Locate the cell with the specified text and output its [X, Y] center coordinate. 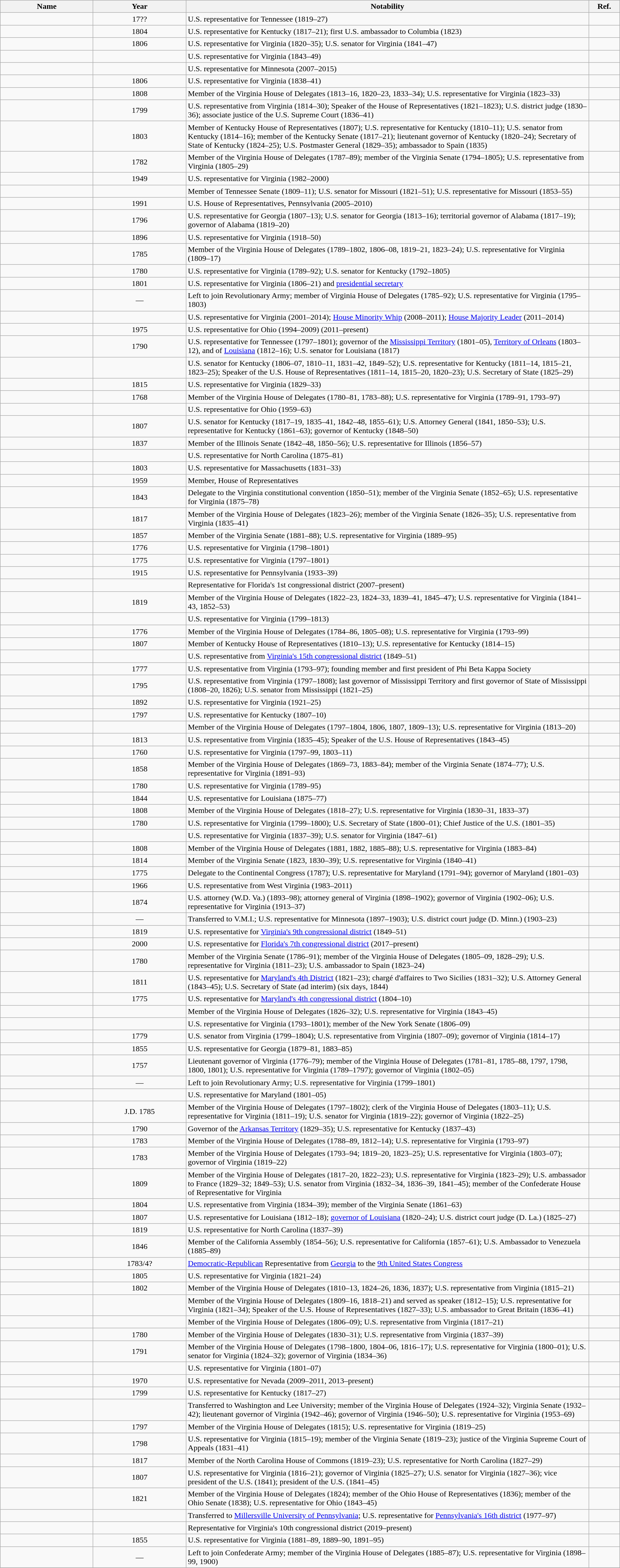
Ref. [604, 7]
Year [140, 7]
U.S. representative for Virginia (1799–1813) [387, 619]
Member of the North Carolina House of Commons (1819–23); U.S. representative for North Carolina (1827–29) [387, 1460]
U.S. representative for Tennessee (1819–27) [387, 19]
U.S. representative for North Carolina (1875–81) [387, 456]
Member of the Virginia House of Delegates (1818–27); U.S. representative for Virginia (1830–31, 1833–37) [387, 811]
Governor of the Arkansas Territory (1829–35); U.S. representative for Kentucky (1837–43) [387, 1129]
U.S. representative for Virginia (1797–1801) [387, 560]
Transferred to V.M.I.; U.S. representative for Minnesota (1897–1903); U.S. district court judge (D. Minn.) (1903–23) [387, 919]
1782 [140, 161]
Member of the Virginia House of Delegates (1823–26); member of the Virginia Senate (1826–35); U.S. representative from Virginia (1835–41) [387, 518]
1779 [140, 1036]
U.S. representative for Maryland's 4th congressional district (1804–10) [387, 999]
U.S. representative for Virginia (1838–41) [387, 81]
U.S. representative for Virginia (1918–50) [387, 237]
Member of the Virginia Senate (1881–88); U.S. representative for Virginia (1889–95) [387, 535]
U.S. representative for Virginia (1793–1801); member of the New York Senate (1806–09) [387, 1024]
1811 [140, 982]
1809 [140, 1184]
Name [47, 7]
1821 [140, 1498]
U.S. representative for Georgia (1879–81, 1883–85) [387, 1049]
1760 [140, 752]
1857 [140, 535]
1892 [140, 702]
2000 [140, 944]
1959 [140, 481]
Member of the Virginia House of Delegates (1822–23, 1824–33, 1839–41, 1845–47); U.S. representative for Virginia (1841–43, 1852–53) [387, 602]
Member of the Virginia House of Delegates (1784–86, 1805–08); U.S. representative for Virginia (1793–99) [387, 631]
U.S. representative for Florida's 7th congressional district (2017–present) [387, 944]
1768 [140, 397]
U.S. representative for Maryland (1801–05) [387, 1095]
U.S. representative from Virginia (1793–97); founding member and first president of Phi Beta Kappa Society [387, 668]
1837 [140, 443]
U.S. representative for Minnesota (2007–2015) [387, 69]
U.S. representative for Nevada (2009–2011, 2013–present) [387, 1380]
U.S. representative for Virginia (1815–19); member of the Virginia Senate (1819–23); justice of the Virginia Supreme Court of Appeals (1831–41) [387, 1443]
1791 [140, 1351]
U.S. representative for Kentucky (1817–21); first U.S. ambassador to Columbia (1823) [387, 31]
U.S. representative for Virginia (1799–1800); U.S. Secretary of State (1800–01); Chief Justice of the U.S. (1801–35) [387, 823]
Member of the Virginia House of Delegates (1793–94; 1819–20, 1823–25); U.S. representative for Virginia (1803–07); governor of Virginia (1819–22) [387, 1158]
1858 [140, 769]
Member of the Virginia House of Delegates (1788–89, 1812–14); U.S. representative for Virginia (1793–97) [387, 1141]
1843 [140, 497]
Democratic-Republican Representative from Georgia to the 9th United States Congress [387, 1263]
U.S. representative for Kentucky (1817–27) [387, 1393]
Member of the Virginia House of Delegates (1789–1802, 1806–08, 1819–21, 1823–24); U.S. representative for Virginia (1809–17) [387, 254]
1805 [140, 1276]
1815 [140, 384]
Delegate to the Virginia constitutional convention (1850–51); member of the Virginia Senate (1852–65); U.S. representative for Virginia (1875–78) [387, 497]
Member of the Virginia House of Delegates (1869–73, 1883–84); member of the Virginia Senate (1874–77); U.S. representative for Virginia (1891–93) [387, 769]
Member of the Virginia House of Delegates (1787–89); member of the Virginia Senate (1794–1805); U.S. representative from Virginia (1805–29) [387, 161]
U.S. representative for Virginia (1789–95) [387, 786]
U.S. representative for Virginia (1798–1801) [387, 548]
U.S. representative for Virginia (1829–33) [387, 384]
U.S. representative from Virginia (1834–39); member of the Virginia Senate (1861–63) [387, 1205]
Member of Tennessee Senate (1809–11); U.S. senator for Missouri (1821–51); U.S. representative for Missouri (1853–55) [387, 191]
U.S. representative for Virginia (1982–2000) [387, 178]
U.S. representative for Virginia (1789–92); U.S. senator for Kentucky (1792–1805) [387, 271]
U.S. House of Representatives, Pennsylvania (2005–2010) [387, 204]
1814 [140, 860]
U.S. representative for Pennsylvania (1933–39) [387, 573]
U.S. representative for Louisiana (1875–77) [387, 798]
1813 [140, 740]
Transferred to Millersville University of Pennsylvania; U.S. representative for Pennsylvania's 16th district (1977–97) [387, 1515]
1915 [140, 573]
U.S. representative for Virginia (1837–39); U.S. senator for Virginia (1847–61) [387, 835]
Member of the Virginia House of Delegates (1806–09); U.S. representative from Virginia (1817–21) [387, 1322]
1757 [140, 1066]
Representative for Virginia's 10th congressional district (2019–present) [387, 1528]
U.S. representative from Virginia's 15th congressional district (1849–51) [387, 656]
U.S. representative from West Virginia (1983–2011) [387, 885]
1802 [140, 1288]
1991 [140, 204]
17?? [140, 19]
U.S. representative for Ohio (1959–63) [387, 409]
U.S. representative for North Carolina (1837–39) [387, 1230]
U.S. representative for Virginia (1881–89, 1889–90, 1891–95) [387, 1540]
1795 [140, 686]
1846 [140, 1247]
1796 [140, 220]
1798 [140, 1443]
Member of the Virginia House of Delegates (1780–81, 1783–88); U.S. representative for Virginia (1789–91, 1793–97) [387, 397]
U.S. senator from Virginia (1799–1804); U.S. representative from Virginia (1807–09); governor of Virginia (1814–17) [387, 1036]
U.S. representative for Virginia (1820–35); U.S. senator for Virginia (1841–47) [387, 44]
1966 [140, 885]
Notability [387, 7]
U.S. representative for Virginia (2001–2014); House Minority Whip (2008–2011); House Majority Leader (2011–2014) [387, 317]
Member of the Virginia House of Delegates (1810–13, 1824–26, 1836, 1837); U.S. representative from Virginia (1815–21) [387, 1288]
Left to join Revolutionary Army; member of Virginia House of Delegates (1785–92); U.S. representative for Virginia (1795–1803) [387, 300]
Member of the Virginia House of Delegates (1797–1804, 1806, 1807, 1809–13); U.S. representative for Virginia (1813–20) [387, 727]
Member of the Virginia Senate (1823, 1830–39); U.S. representative for Virginia (1840–41) [387, 860]
1801 [140, 283]
Member of the Virginia House of Delegates (1830–31); U.S. representative from Virginia (1837–39) [387, 1334]
Member of the California Assembly (1854–56); U.S. representative for California (1857–61); U.S. Ambassador to Venezuela (1885–89) [387, 1247]
1783/4? [140, 1263]
1785 [140, 254]
U.S. representative for Massachusetts (1831–33) [387, 468]
Member of the Virginia House of Delegates (1826–32); U.S. representative for Virginia (1843–45) [387, 1011]
J.D. 1785 [140, 1111]
U.S. representative for Kentucky (1807–10) [387, 715]
U.S. representative from Virginia (1835–45); Speaker of the U.S. House of Representatives (1843–45) [387, 740]
U.S. representative for Virginia (1806–21) and presidential secretary [387, 283]
U.S. representative for Virginia (1797–99, 1803–11) [387, 752]
U.S. representative for Virginia (1821–24) [387, 1276]
Member of the Illinois Senate (1842–48, 1850–56); U.S. representative for Illinois (1856–57) [387, 443]
Left to join Revolutionary Army; U.S. representative for Virginia (1799–1801) [387, 1082]
Representative for Florida's 1st congressional district (2007–present) [387, 585]
Delegate to the Continental Congress (1787); U.S. representative for Maryland (1791–94); governor of Maryland (1801–03) [387, 873]
U.S. representative for Virginia (1843–49) [387, 56]
U.S. representative for Virginia's 9th congressional district (1849–51) [387, 932]
Member, House of Representatives [387, 481]
U.S. representative for Louisiana (1812–18); governor of Louisiana (1820–24); U.S. district court judge (D. La.) (1825–27) [387, 1217]
1844 [140, 798]
U.S. representative for Virginia (1921–25) [387, 702]
U.S. representative for Ohio (1994–2009) (2011–present) [387, 329]
Member of the Virginia House of Delegates (1881, 1882, 1885–88); U.S. representative for Virginia (1883–84) [387, 848]
Member of the Virginia House of Delegates (1815); U.S. representative for Virginia (1819–25) [387, 1427]
1777 [140, 668]
1970 [140, 1380]
Left to join Confederate Army; member of the Virginia House of Delegates (1885–87); U.S. representative for Virginia (1898–99, 1900) [387, 1557]
1874 [140, 902]
Member of Kentucky House of Representatives (1810–13); U.S. representative for Kentucky (1814–15) [387, 644]
1949 [140, 178]
U.S. representative for Virginia (1801–07) [387, 1368]
Member of the Virginia House of Delegates (1813–16, 1820–23, 1833–34); U.S. representative for Virginia (1823–33) [387, 93]
1896 [140, 237]
1975 [140, 329]
